Scan for the cell matching the given text and deliver its [x, y] coordinate at center. 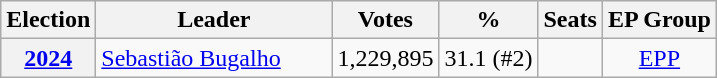
Sebastião Bugalho [214, 58]
31.1 (#2) [488, 58]
EP Group [659, 20]
EPP [659, 58]
Votes [386, 20]
Leader [214, 20]
2024 [48, 58]
Election [48, 20]
1,229,895 [386, 58]
% [488, 20]
Seats [570, 20]
